Return [X, Y] of the center of cell containing provided text 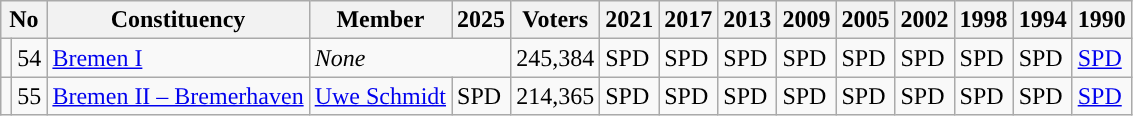
Constituency [178, 20]
Bremen I [178, 58]
1994 [1042, 20]
2002 [924, 20]
54 [30, 58]
55 [30, 96]
1990 [1102, 20]
Member [380, 20]
214,365 [556, 96]
2013 [748, 20]
Uwe Schmidt [380, 96]
Bremen II – Bremerhaven [178, 96]
245,384 [556, 58]
2017 [688, 20]
2025 [482, 20]
None [410, 58]
Voters [556, 20]
No [24, 20]
2009 [806, 20]
1998 [984, 20]
2021 [630, 20]
2005 [866, 20]
